For the text-containing cell, return its midpoint in [x, y] coordinate format. 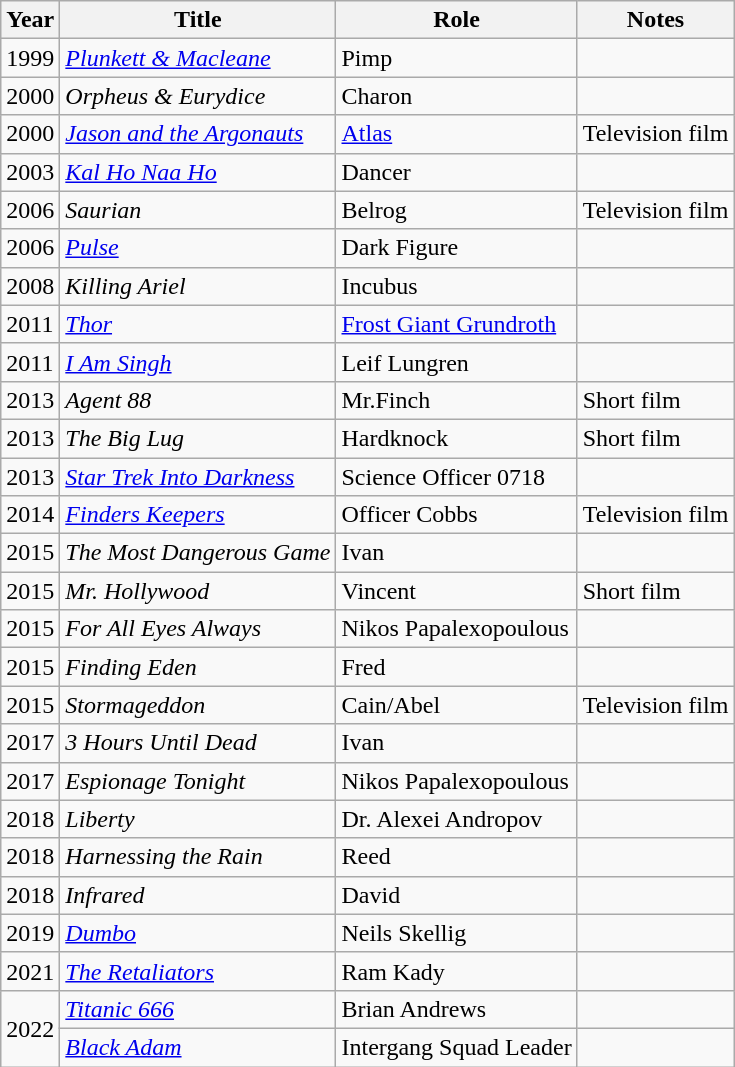
Mr.Finch [456, 400]
Officer Cobbs [456, 515]
Role [456, 20]
Finders Keepers [198, 515]
Kal Ho Naa Ho [198, 172]
Infrared [198, 895]
Thor [198, 324]
Intergang Squad Leader [456, 1047]
Black Adam [198, 1047]
Saurian [198, 210]
Reed [456, 857]
2019 [30, 933]
Brian Andrews [456, 1009]
3 Hours Until Dead [198, 743]
Vincent [456, 591]
Incubus [456, 286]
Notes [656, 20]
2008 [30, 286]
Dr. Alexei Andropov [456, 819]
1999 [30, 58]
Killing Ariel [198, 286]
I Am Singh [198, 362]
Fred [456, 667]
Mr. Hollywood [198, 591]
The Retaliators [198, 971]
For All Eyes Always [198, 629]
Stormageddon [198, 705]
2022 [30, 1028]
Belrog [456, 210]
Charon [456, 96]
Star Trek Into Darkness [198, 477]
Dark Figure [456, 248]
Frost Giant Grundroth [456, 324]
Liberty [198, 819]
Orpheus & Eurydice [198, 96]
Harnessing the Rain [198, 857]
Leif Lungren [456, 362]
Finding Eden [198, 667]
The Big Lug [198, 438]
Cain/Abel [456, 705]
Titanic 666 [198, 1009]
Science Officer 0718 [456, 477]
David [456, 895]
Year [30, 20]
The Most Dangerous Game [198, 553]
Agent 88 [198, 400]
Espionage Tonight [198, 781]
Plunkett & Macleane [198, 58]
Hardknock [456, 438]
2003 [30, 172]
Dumbo [198, 933]
Neils Skellig [456, 933]
Dancer [456, 172]
Ram Kady [456, 971]
2014 [30, 515]
2021 [30, 971]
Title [198, 20]
Pulse [198, 248]
Jason and the Argonauts [198, 134]
Pimp [456, 58]
Atlas [456, 134]
